Detect which cell encompasses the target text, then output its [X, Y] center coordinate. 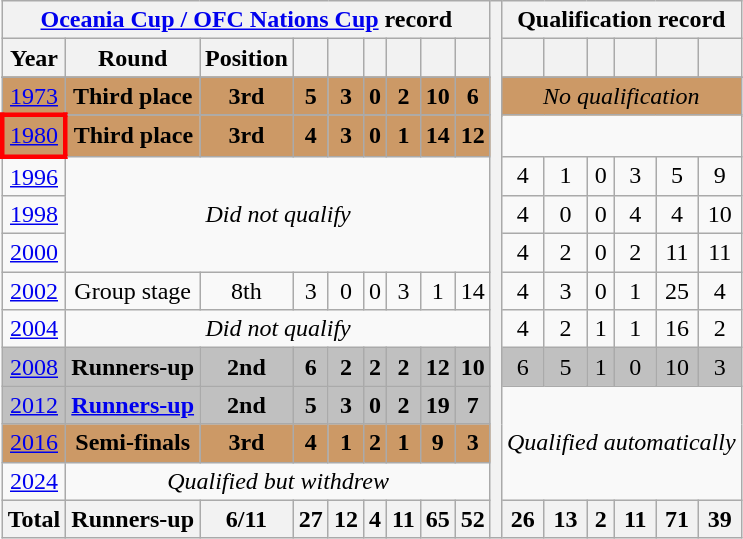
8th [247, 291]
27 [310, 519]
1996 [34, 176]
Oceania Cup / OFC Nations Cup record [246, 20]
2002 [34, 291]
Position [247, 58]
2024 [34, 481]
52 [472, 519]
Total [34, 519]
Year [34, 58]
65 [438, 519]
71 [678, 519]
19 [438, 405]
Qualified automatically [621, 443]
1998 [34, 215]
Round [133, 58]
1980 [34, 136]
13 [566, 519]
39 [720, 519]
2008 [34, 367]
25 [678, 291]
Qualified but withdrew [278, 481]
1973 [34, 96]
No qualification [621, 96]
Semi-finals [133, 443]
26 [522, 519]
7 [472, 405]
Group stage [133, 291]
2000 [34, 253]
2016 [34, 443]
2012 [34, 405]
6/11 [247, 519]
Qualification record [621, 20]
2004 [34, 329]
16 [678, 329]
